From the cell containing the given text, extract its center point as [x, y] coordinate. 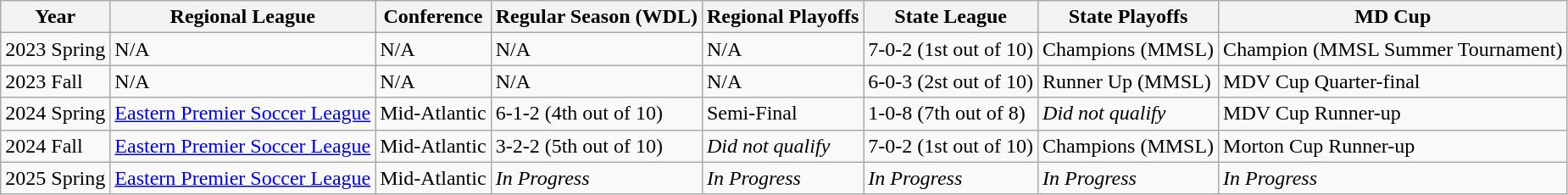
Regional Playoffs [782, 17]
2025 Spring [56, 178]
2024 Fall [56, 146]
MDV Cup Quarter-final [1393, 81]
State League [951, 17]
Champion (MMSL Summer Tournament) [1393, 49]
MD Cup [1393, 17]
Runner Up (MMSL) [1129, 81]
Regional League [242, 17]
Conference [433, 17]
Semi-Final [782, 114]
1-0-8 (7th out of 8) [951, 114]
6-1-2 (4th out of 10) [597, 114]
3-2-2 (5th out of 10) [597, 146]
Year [56, 17]
Regular Season (WDL) [597, 17]
State Playoffs [1129, 17]
2023 Fall [56, 81]
2023 Spring [56, 49]
6-0-3 (2st out of 10) [951, 81]
MDV Cup Runner-up [1393, 114]
2024 Spring [56, 114]
Morton Cup Runner-up [1393, 146]
